Find where the given text appears and provide that cell's center as (x, y) coordinate. 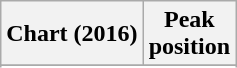
Peakposition (189, 34)
Chart (2016) (72, 34)
